Locate the cell with the specified text and output its (x, y) center coordinate. 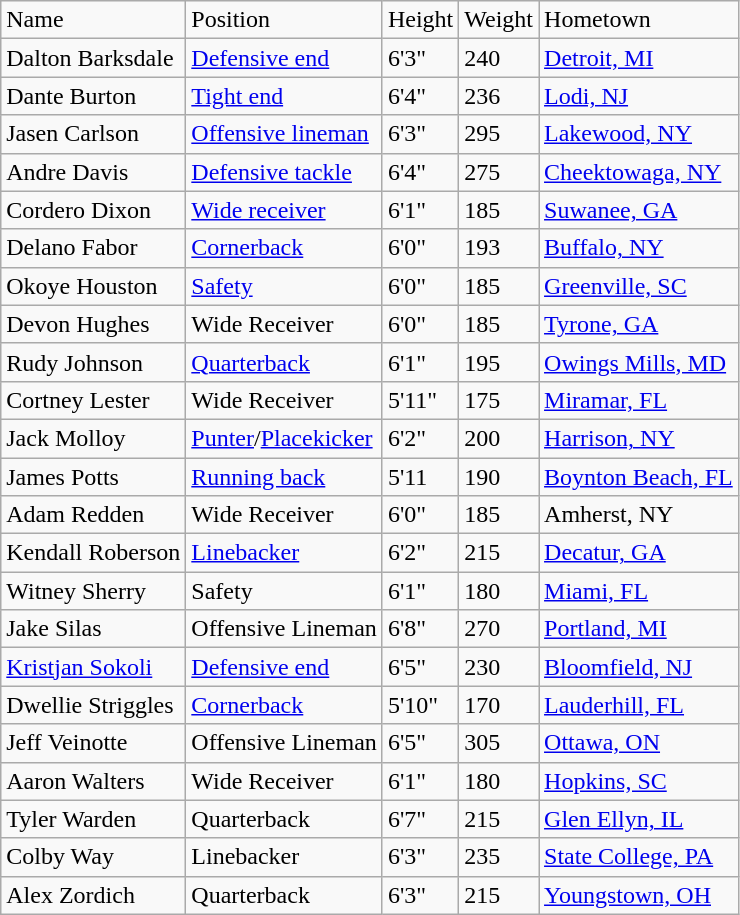
236 (499, 96)
Cheektowaga, NY (639, 172)
200 (499, 438)
Kendall Roberson (94, 553)
Aaron Walters (94, 781)
5'11 (420, 477)
Jake Silas (94, 629)
5'11" (420, 400)
230 (499, 667)
Tyler Warden (94, 819)
Hometown (639, 20)
Tight end (284, 96)
Glen Ellyn, IL (639, 819)
Punter/Placekicker (284, 438)
195 (499, 362)
6'8" (420, 629)
Jeff Veinotte (94, 743)
190 (499, 477)
Kristjan Sokoli (94, 667)
Andre Davis (94, 172)
Colby Way (94, 857)
Jack Molloy (94, 438)
Alex Zordich (94, 895)
James Potts (94, 477)
Cortney Lester (94, 400)
275 (499, 172)
Name (94, 20)
270 (499, 629)
Delano Fabor (94, 248)
Lodi, NJ (639, 96)
Witney Sherry (94, 591)
6'7" (420, 819)
Dalton Barksdale (94, 58)
Portland, MI (639, 629)
305 (499, 743)
Jasen Carlson (94, 134)
Devon Hughes (94, 324)
Harrison, NY (639, 438)
Greenville, SC (639, 286)
240 (499, 58)
Lakewood, NY (639, 134)
Dwellie Striggles (94, 705)
Decatur, GA (639, 553)
Weight (499, 20)
Youngstown, OH (639, 895)
170 (499, 705)
Position (284, 20)
Amherst, NY (639, 515)
Running back (284, 477)
Bloomfield, NJ (639, 667)
5'10" (420, 705)
235 (499, 857)
Defensive tackle (284, 172)
Detroit, MI (639, 58)
Suwanee, GA (639, 210)
Buffalo, NY (639, 248)
Hopkins, SC (639, 781)
Offensive lineman (284, 134)
Miramar, FL (639, 400)
175 (499, 400)
193 (499, 248)
Ottawa, ON (639, 743)
Cordero Dixon (94, 210)
Boynton Beach, FL (639, 477)
State College, PA (639, 857)
Rudy Johnson (94, 362)
295 (499, 134)
Okoye Houston (94, 286)
Height (420, 20)
Lauderhill, FL (639, 705)
Wide receiver (284, 210)
Tyrone, GA (639, 324)
Dante Burton (94, 96)
Miami, FL (639, 591)
Owings Mills, MD (639, 362)
Adam Redden (94, 515)
